Detect which cell encompasses the target text, then output its (X, Y) center coordinate. 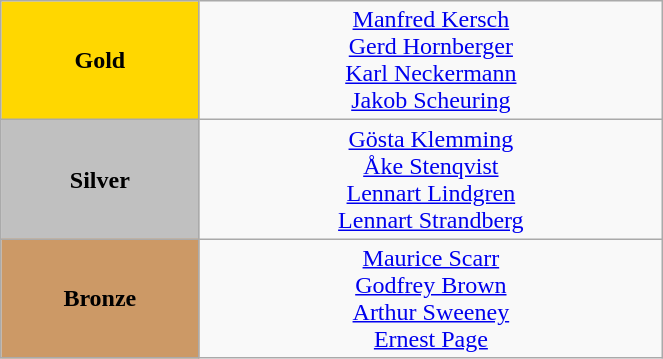
Gold (100, 60)
Bronze (100, 298)
Manfred KerschGerd HornbergerKarl NeckermannJakob Scheuring (431, 60)
Gösta KlemmingÅke StenqvistLennart LindgrenLennart Strandberg (431, 180)
Maurice ScarrGodfrey BrownArthur SweeneyErnest Page (431, 298)
Silver (100, 180)
